Scan for the cell matching the given text and deliver its (X, Y) coordinate at center. 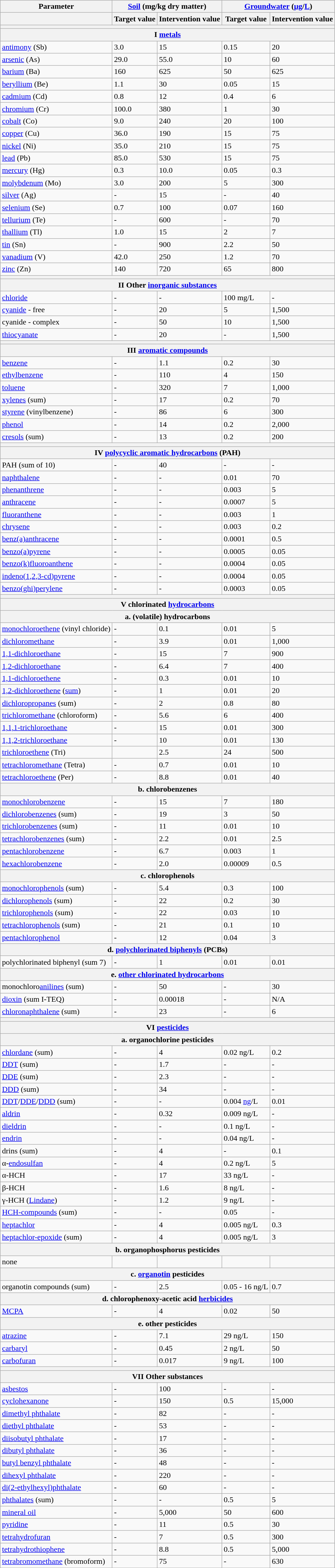
500 (302, 752)
48 (190, 1463)
14 (190, 424)
chloronaphthalene (sum) (56, 1011)
carbaryl (56, 1348)
6.7 (190, 851)
1.0 (135, 232)
29 ng/L (246, 1336)
tellurium (Te) (56, 220)
Soil (mg/kg dry matter) (167, 6)
110 (190, 375)
800 (302, 269)
pentachlorophenol (56, 937)
cadmium (Cd) (56, 96)
indeno(1,2,3-cd)pyrene (56, 576)
6.4 (190, 666)
1,2-dichloroethene (sum) (56, 690)
85.0 (135, 158)
benz(a)anthracene (56, 539)
VII Other substances (167, 1376)
0.04 (246, 937)
tin (Sn) (56, 244)
monochloroethene (vinyl chloride) (56, 629)
0.00018 (190, 999)
0.009 ng/L (246, 1114)
1.7 (190, 1064)
chlordane (sum) (56, 1052)
monochlorophenols (sum) (56, 888)
diethyl phthalate (56, 1426)
24 (246, 752)
benzene (56, 363)
13 (190, 437)
I metals (167, 35)
dichlorophenols (sum) (56, 900)
1,1-dichloroethane (56, 654)
0.00009 (246, 863)
silver (Ag) (56, 195)
0.45 (190, 1348)
0.32 (190, 1114)
α-endosulfan (56, 1163)
0.04 ng/L (246, 1138)
0.05 - 16 ng/L (246, 1287)
1,1,1-trichloroethane (56, 728)
IV polycyclic aromatic hydrocarbons (PAH) (167, 453)
2.0 (190, 863)
21 (190, 925)
dihexyl phthalate (56, 1475)
ethylbenzene (56, 375)
cyanide - free (56, 310)
drins (sum) (56, 1151)
α-HCH (56, 1175)
9.0 (135, 121)
240 (190, 121)
beryllium (Be) (56, 84)
2,000 (302, 424)
arsenic (As) (56, 59)
chloride (56, 297)
dichloropropanes (sum) (56, 703)
a. organochlorine pesticides (167, 1040)
0.02 (246, 1311)
cyclohexanone (56, 1401)
polychlorinated biphenyl (sum 7) (56, 962)
tetrabromomethane (bromoform) (56, 1562)
MCPA (56, 1311)
0.02 ng/L (246, 1052)
0.004 ng/L (246, 1102)
styrene (vinylbenzene) (56, 412)
butyl benzyl phthalate (56, 1463)
36 (190, 1450)
42.0 (135, 257)
0.0001 (246, 539)
23 (190, 1011)
β-HCH (56, 1188)
thallium (Tl) (56, 232)
xylenes (sum) (56, 400)
tetrachloroethene (Per) (56, 777)
mercury (Hg) (56, 171)
Parameter (56, 6)
0.0003 (246, 588)
0.0007 (246, 502)
c. organotin pesticides (167, 1274)
III aromatic compounds (167, 350)
HCH-compounds (sum) (56, 1212)
8 ng/L (246, 1188)
endrin (56, 1138)
c. chlorophenols (167, 876)
barium (Ba) (56, 72)
0.4 (246, 96)
tetrachloromethane (Tetra) (56, 765)
1,2-dichloroethane (56, 666)
0.017 (190, 1361)
antimony (Sb) (56, 47)
d. polychlorinated biphenyls (PCBs) (167, 950)
heptachlor-epoxide (sum) (56, 1237)
b. organophosphorus pesticides (167, 1249)
82 (190, 1413)
0.1 ng/L (246, 1126)
pyridine (56, 1525)
35.0 (135, 146)
e. other pesticides (167, 1324)
atrazine (56, 1336)
10.0 (190, 171)
a. (volatile) hydrocarbons (167, 617)
monochlorobenzene (56, 802)
tetrachlorobenzenes (sum) (56, 839)
trichlorophenols (sum) (56, 913)
250 (190, 257)
phthalates (sum) (56, 1500)
dichloromethane (56, 641)
53 (190, 1426)
phenanthrene (56, 489)
molybdenum (Mo) (56, 183)
dieldrin (56, 1126)
b. chlorobenzenes (167, 789)
86 (190, 412)
0.07 (246, 207)
0.15 (246, 47)
thiocyanate (56, 334)
530 (190, 158)
5.4 (190, 888)
1.6 (190, 1188)
monochloroanilines (sum) (56, 987)
benzo(a)pyrene (56, 551)
benzo(ghi)perylene (56, 588)
fluoranthene (56, 514)
720 (190, 269)
trichloromethane (chloroform) (56, 715)
chrysene (56, 527)
29.0 (135, 59)
tetrachlorophenols (sum) (56, 925)
DDT/DDE/DDD (sum) (56, 1102)
380 (190, 109)
zinc (Zn) (56, 269)
selenium (Se) (56, 207)
2 ng/L (246, 1348)
5.6 (190, 715)
130 (302, 740)
3.9 (190, 641)
phenol (56, 424)
e. other chlorinated hydrocarbons (167, 974)
N/A (302, 999)
DDD (sum) (56, 1089)
dioxin (sum I-TEQ) (56, 999)
lead (Pb) (56, 158)
dichlorobenzenes (sum) (56, 814)
toluene (56, 387)
trichloroethene (Tri) (56, 752)
180 (302, 802)
140 (135, 269)
190 (190, 133)
tetrahydrothiophene (56, 1549)
carbofuran (56, 1361)
34 (190, 1089)
80 (302, 703)
vanadium (V) (56, 257)
trichlorobenzenes (sum) (56, 826)
di(2-ethylhexyl)phthalate (56, 1488)
630 (302, 1562)
320 (190, 387)
210 (190, 146)
19 (190, 814)
1,1-dichloroethene (56, 678)
pentachlorobenzene (56, 851)
0.0005 (246, 551)
0.2 ng/L (246, 1163)
100 mg/L (246, 297)
Groundwater (μg/L) (278, 6)
II Other inorganic substances (167, 285)
DDT (sum) (56, 1064)
DDE (sum) (56, 1077)
nickel (Ni) (56, 146)
asbestos (56, 1389)
diisobutyl phthalate (56, 1438)
benzo(k)fluoroanthene (56, 564)
1,1,2-trichloroethane (56, 740)
copper (Cu) (56, 133)
d. chlorophenoxy-acetic acid herbicides (167, 1299)
220 (190, 1475)
cyanide - complex (56, 322)
VI pesticides (167, 1027)
chromium (Cr) (56, 109)
PAH (sum of 10) (56, 465)
36.0 (135, 133)
33 ng/L (246, 1175)
cobalt (Co) (56, 121)
γ-HCH (Lindane) (56, 1200)
cresols (sum) (56, 437)
dibutyl phthalate (56, 1450)
tetrahydrofuran (56, 1537)
100.0 (135, 109)
dimethyl phthalate (56, 1413)
7.1 (190, 1336)
hexachlorobenzene (56, 863)
aldrin (56, 1114)
V chlorinated hydrocarbons (167, 604)
mineral oil (56, 1512)
0.03 (246, 913)
heptachlor (56, 1225)
2.3 (190, 1077)
55.0 (190, 59)
65 (246, 269)
naphthalene (56, 477)
none (56, 1262)
anthracene (56, 502)
15,000 (302, 1401)
organotin compounds (sum) (56, 1287)
